From the cell containing the given text, extract its center point as (X, Y) coordinate. 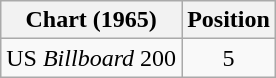
Chart (1965) (92, 20)
US Billboard 200 (92, 58)
Position (229, 20)
5 (229, 58)
